Find where the given text appears and provide that cell's center as (x, y) coordinate. 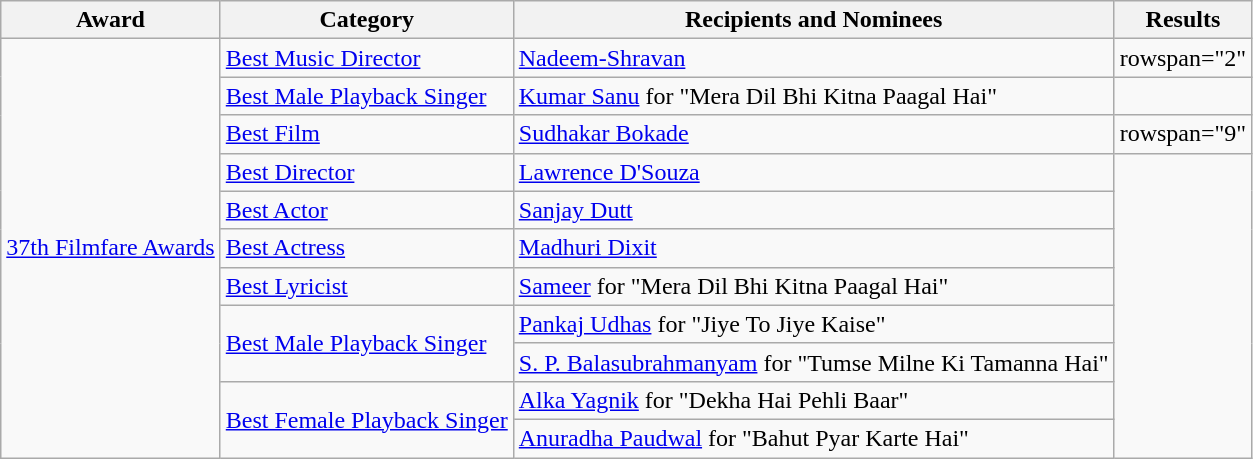
rowspan="2" (1183, 58)
Recipients and Nominees (814, 20)
37th Filmfare Awards (110, 248)
Pankaj Udhas for "Jiye To Jiye Kaise" (814, 324)
Best Music Director (366, 58)
Anuradha Paudwal for "Bahut Pyar Karte Hai" (814, 438)
rowspan="9" (1183, 134)
Best Film (366, 134)
Nadeem-Shravan (814, 58)
Kumar Sanu for "Mera Dil Bhi Kitna Paagal Hai" (814, 96)
Best Actor (366, 210)
Category (366, 20)
Madhuri Dixit (814, 248)
Sanjay Dutt (814, 210)
Best Female Playback Singer (366, 419)
Sameer for "Mera Dil Bhi Kitna Paagal Hai" (814, 286)
Best Director (366, 172)
Sudhakar Bokade (814, 134)
Results (1183, 20)
Lawrence D'Souza (814, 172)
Award (110, 20)
Best Actress (366, 248)
S. P. Balasubrahmanyam for "Tumse Milne Ki Tamanna Hai" (814, 362)
Alka Yagnik for "Dekha Hai Pehli Baar" (814, 400)
Best Lyricist (366, 286)
